Provide the (x, y) coordinate of the cell's center where the given text is located.  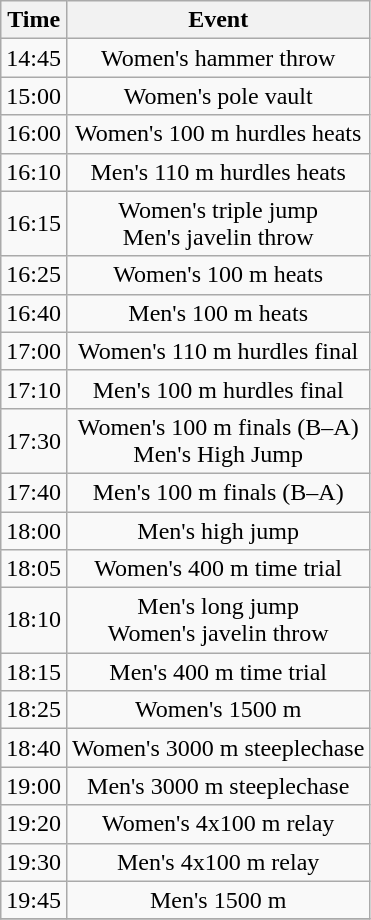
17:00 (34, 351)
Women's 400 m time trial (218, 569)
Women's 100 m heats (218, 275)
Men's high jump (218, 531)
Women's 3000 m steeplechase (218, 748)
Time (34, 20)
Men's 3000 m steeplechase (218, 786)
18:40 (34, 748)
Men's 110 m hurdles heats (218, 172)
18:00 (34, 531)
17:40 (34, 492)
16:40 (34, 313)
19:45 (34, 900)
Men's 100 m hurdles final (218, 389)
18:25 (34, 710)
18:10 (34, 620)
Men's long jumpWomen's javelin throw (218, 620)
17:10 (34, 389)
Men's 100 m heats (218, 313)
16:10 (34, 172)
19:20 (34, 824)
Women's triple jumpMen's javelin throw (218, 224)
Men's 1500 m (218, 900)
Women's 110 m hurdles final (218, 351)
14:45 (34, 58)
Women's 100 m hurdles heats (218, 134)
16:00 (34, 134)
Women's 4x100 m relay (218, 824)
Men's 100 m finals (B–A) (218, 492)
Men's 4x100 m relay (218, 862)
Women's hammer throw (218, 58)
Women's pole vault (218, 96)
Men's 400 m time trial (218, 672)
19:00 (34, 786)
16:25 (34, 275)
18:05 (34, 569)
15:00 (34, 96)
19:30 (34, 862)
18:15 (34, 672)
Women's 100 m finals (B–A)Men's High Jump (218, 440)
Event (218, 20)
Women's 1500 m (218, 710)
17:30 (34, 440)
16:15 (34, 224)
